Pinpoint the cell where the given text exists, returning its (X, Y) midpoint coordinate. 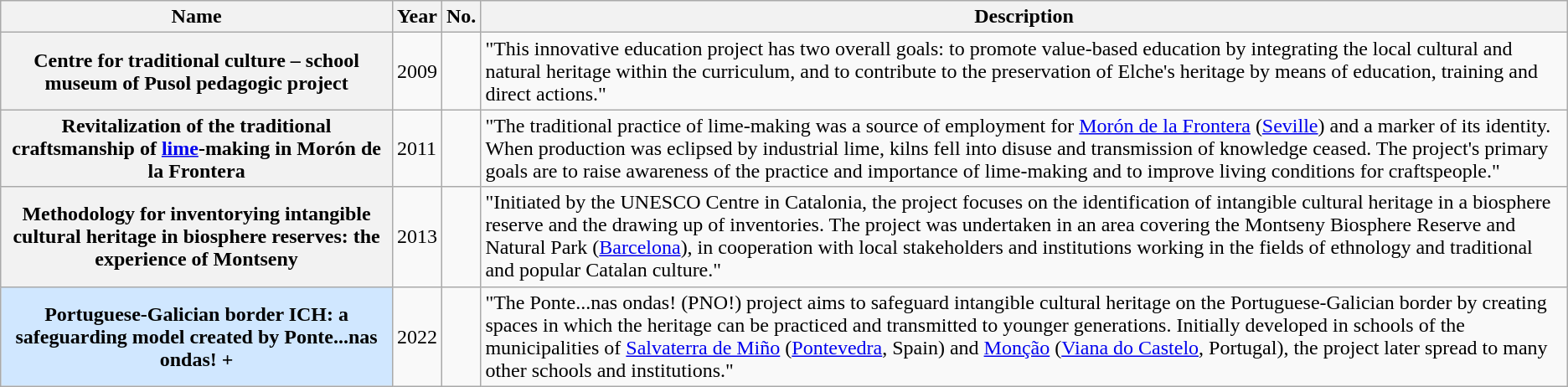
2022 (417, 337)
Revitalization of the traditional craftsmanship of lime-making in Morón de la Frontera (197, 148)
Portuguese-Galician border ICH: a safeguarding model created by Ponte...nas ondas! + (197, 337)
Name (197, 17)
2011 (417, 148)
Description (1024, 17)
2013 (417, 236)
Year (417, 17)
2009 (417, 71)
No. (461, 17)
Centre for traditional culture – school museum of Pusol pedagogic project (197, 71)
Methodology for inventorying intangible cultural heritage in biosphere reserves: the experience of Montseny (197, 236)
